Extract the [X, Y] coordinate from the center of the cell holding the provided text.  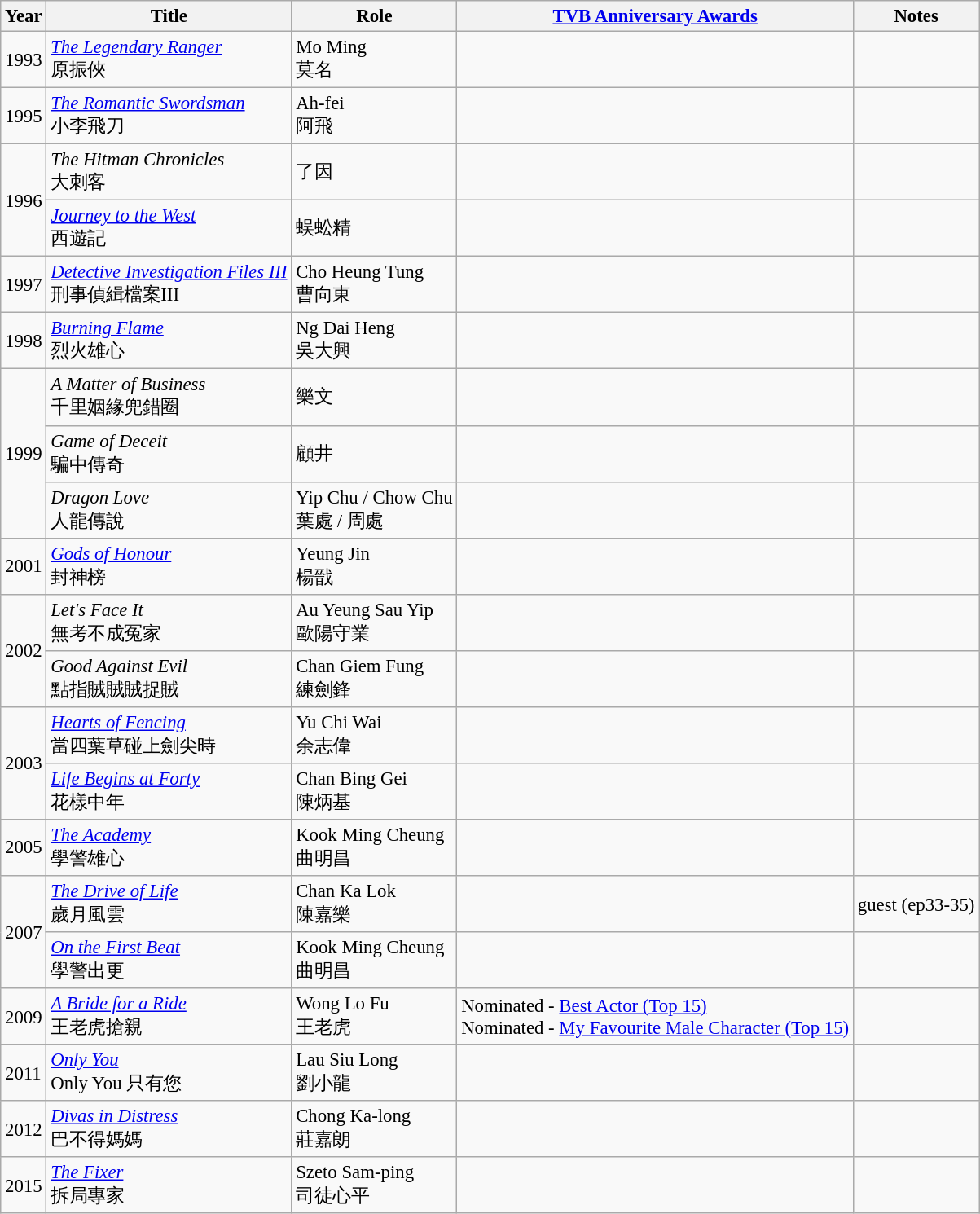
Chong Ka-long 莊嘉朗 [375, 1129]
1993 [24, 60]
Notes [916, 16]
TVB Anniversary Awards [655, 16]
了因 [375, 173]
Game of Deceit 騙中傳奇 [169, 453]
Burning Flame 烈火雄心 [169, 341]
Journey to the West 西遊記 [169, 228]
Let's Face It 無考不成冤家 [169, 622]
Divas in Distress 巴不得媽媽 [169, 1129]
顧井 [375, 453]
A Matter of Business 千里姻緣兜錯圈 [169, 398]
Chan Ka Lok 陳嘉樂 [375, 904]
Chan Giem Fung 練劍鋒 [375, 680]
Au Yeung Sau Yip 歐陽守業 [375, 622]
1997 [24, 285]
Cho Heung Tung 曹向東 [375, 285]
Nominated - Best Actor (Top 15)Nominated - My Favourite Male Character (Top 15) [655, 1017]
On the First Beat 學警出更 [169, 960]
A Bride for a Ride 王老虎搶親 [169, 1017]
Detective Investigation Files III 刑事偵緝檔案III [169, 285]
2015 [24, 1185]
1998 [24, 341]
Life Begins at Forty 花樣中年 [169, 792]
2009 [24, 1017]
Ah-fei 阿飛 [375, 116]
The Drive of Life 歲月風雲 [169, 904]
Role [375, 16]
Gods of Honour 封神榜 [169, 565]
Yeung Jin 楊戩 [375, 565]
The Romantic Swordsman 小李飛刀 [169, 116]
1996 [24, 200]
1999 [24, 453]
The Fixer 拆局專家 [169, 1185]
Hearts of Fencing 當四葉草碰上劍尖時 [169, 735]
Mo Ming 莫名 [375, 60]
guest (ep33-35) [916, 904]
Yu Chi Wai 余志偉 [375, 735]
2011 [24, 1072]
2012 [24, 1129]
蜈蚣精 [375, 228]
Dragon Love 人龍傳說 [169, 510]
Good Against Evil 點指賊賊賊捉賊 [169, 680]
樂文 [375, 398]
Szeto Sam-ping 司徒心平 [375, 1185]
2003 [24, 763]
Year [24, 16]
Title [169, 16]
The Academy 學警雄心 [169, 847]
2001 [24, 565]
The Legendary Ranger 原振俠 [169, 60]
Chan Bing Gei 陳炳基 [375, 792]
1995 [24, 116]
Yip Chu / Chow Chu 葉處 / 周處 [375, 510]
Wong Lo Fu 王老虎 [375, 1017]
2005 [24, 847]
The Hitman Chronicles 大刺客 [169, 173]
Only You Only You 只有您 [169, 1072]
Lau Siu Long 劉小龍 [375, 1072]
2002 [24, 650]
2007 [24, 932]
Ng Dai Heng 吳大興 [375, 341]
